Pinpoint the cell where the given text exists, returning its (X, Y) midpoint coordinate. 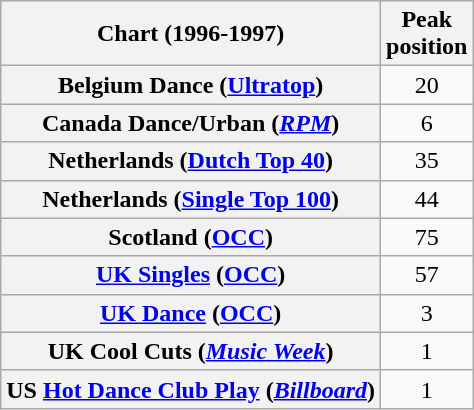
35 (427, 161)
UK Cool Cuts (Music Week) (191, 351)
UK Singles (OCC) (191, 275)
57 (427, 275)
Belgium Dance (Ultratop) (191, 85)
Peakposition (427, 34)
44 (427, 199)
US Hot Dance Club Play (Billboard) (191, 389)
3 (427, 313)
UK Dance (OCC) (191, 313)
75 (427, 237)
20 (427, 85)
Scotland (OCC) (191, 237)
Netherlands (Single Top 100) (191, 199)
Chart (1996-1997) (191, 34)
Netherlands (Dutch Top 40) (191, 161)
6 (427, 123)
Canada Dance/Urban (RPM) (191, 123)
